Return (x, y) of the center of cell containing provided text 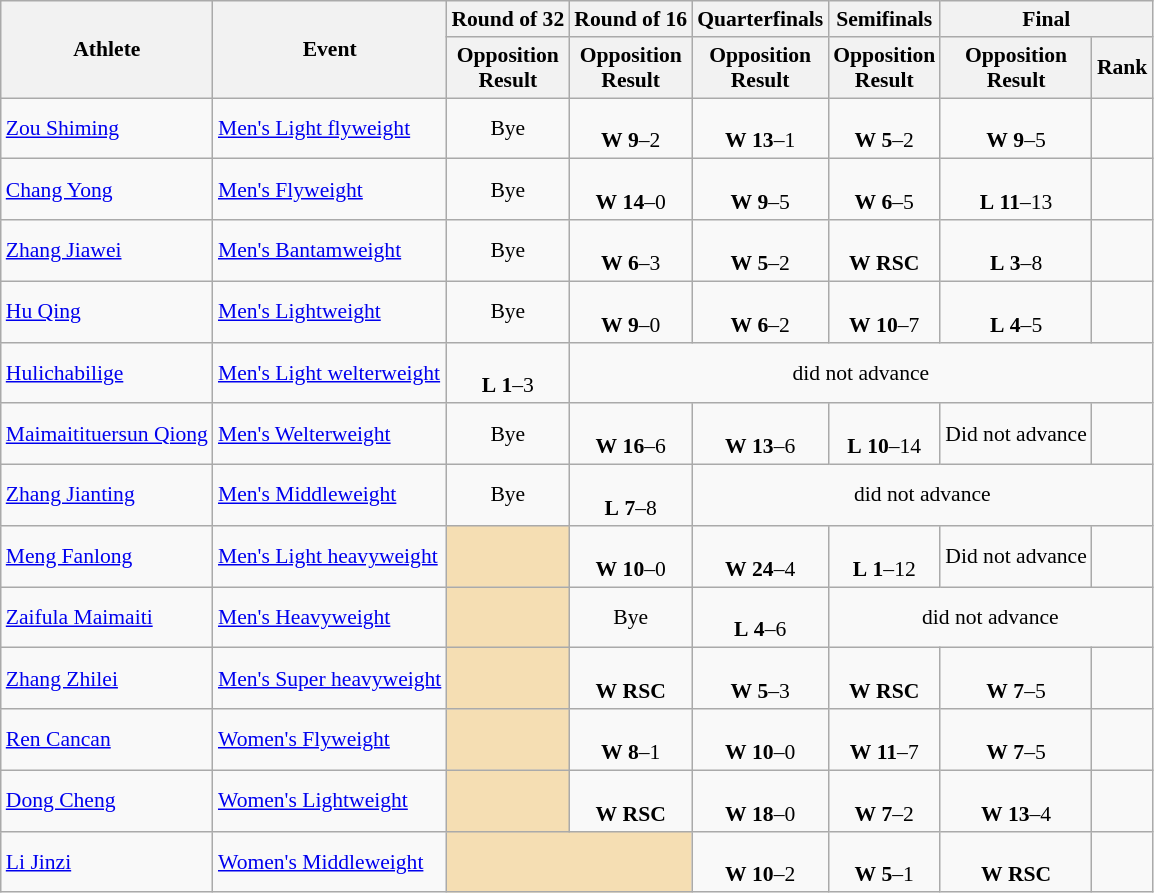
Women's Lightweight (330, 800)
Zaifula Maimaiti (107, 618)
Maimaitituersun Qiong (107, 434)
Zhang Zhilei (107, 678)
Dong Cheng (107, 800)
W 14–0 (630, 190)
Round of 16 (630, 19)
Zou Shiming (107, 128)
Zhang Jianting (107, 496)
Men's Light welterweight (330, 372)
L 1–3 (508, 372)
Athlete (107, 50)
Round of 32 (508, 19)
Rank (1122, 68)
W 18–0 (760, 800)
W 9–0 (630, 312)
Event (330, 50)
Chang Yong (107, 190)
W 9–2 (630, 128)
Final (1046, 19)
Ren Cancan (107, 740)
W 13–1 (760, 128)
Li Jinzi (107, 862)
W 10–7 (884, 312)
W 16–6 (630, 434)
L 1–12 (884, 556)
W 13–4 (1016, 800)
L 3–8 (1016, 250)
W 5–3 (760, 678)
Zhang Jiawei (107, 250)
Women's Flyweight (330, 740)
Semifinals (884, 19)
Men's Super heavyweight (330, 678)
Men's Bantamweight (330, 250)
W 7–2 (884, 800)
W 13–6 (760, 434)
W 6–5 (884, 190)
W 6–2 (760, 312)
Women's Middleweight (330, 862)
L 10–14 (884, 434)
Men's Middleweight (330, 496)
Men's Heavyweight (330, 618)
L 4–6 (760, 618)
W 11–7 (884, 740)
Men's Flyweight (330, 190)
Quarterfinals (760, 19)
W 8–1 (630, 740)
Meng Fanlong (107, 556)
L 11–13 (1016, 190)
W 24–4 (760, 556)
W 6–3 (630, 250)
W 10–2 (760, 862)
Men's Light flyweight (330, 128)
Men's Lightweight (330, 312)
W 5–1 (884, 862)
Men's Welterweight (330, 434)
L 7–8 (630, 496)
Hulichabilige (107, 372)
Hu Qing (107, 312)
L 4–5 (1016, 312)
Men's Light heavyweight (330, 556)
